Determine the (X, Y) coordinate at the center of the cell enclosing the given text.  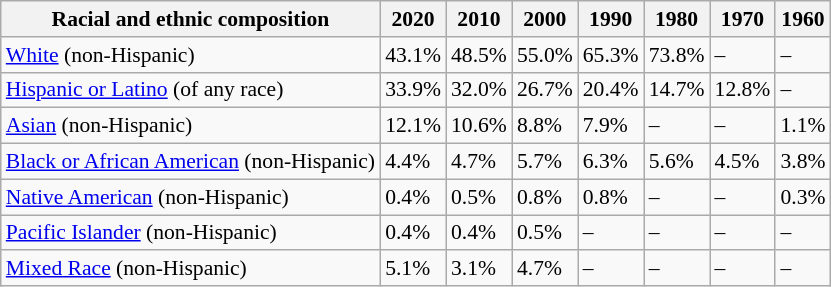
10.6% (479, 126)
55.0% (545, 55)
3.8% (802, 162)
43.1% (413, 55)
26.7% (545, 90)
1990 (611, 19)
5.1% (413, 269)
1970 (743, 19)
Pacific Islander (non-Hispanic) (190, 233)
14.7% (677, 90)
32.0% (479, 90)
12.8% (743, 90)
33.9% (413, 90)
Racial and ethnic composition (190, 19)
Native American (non-Hispanic) (190, 197)
2000 (545, 19)
Mixed Race (non-Hispanic) (190, 269)
2020 (413, 19)
0.3% (802, 197)
7.9% (611, 126)
8.8% (545, 126)
12.1% (413, 126)
73.8% (677, 55)
Hispanic or Latino (of any race) (190, 90)
2010 (479, 19)
1960 (802, 19)
1.1% (802, 126)
3.1% (479, 269)
Black or African American (non-Hispanic) (190, 162)
5.6% (677, 162)
White (non-Hispanic) (190, 55)
20.4% (611, 90)
65.3% (611, 55)
1980 (677, 19)
Asian (non-Hispanic) (190, 126)
48.5% (479, 55)
4.5% (743, 162)
5.7% (545, 162)
4.4% (413, 162)
6.3% (611, 162)
